Return the (X, Y) coordinate for the center point of the cell that contains the specified text.  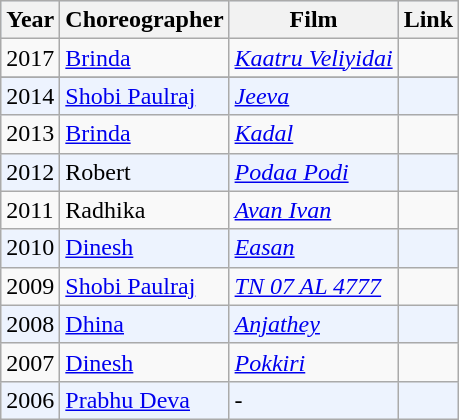
Pokkiri (314, 362)
2014 (30, 96)
Kadal (314, 134)
TN 07 AL 4777 (314, 286)
Dhina (144, 324)
Robert (144, 172)
2006 (30, 400)
Film (314, 20)
2013 (30, 134)
Podaa Podi (314, 172)
2009 (30, 286)
Avan Ivan (314, 210)
2008 (30, 324)
2007 (30, 362)
Radhika (144, 210)
- (314, 400)
Prabhu Deva (144, 400)
2011 (30, 210)
Jeeva (314, 96)
Easan (314, 248)
Year (30, 20)
Link (428, 20)
Anjathey (314, 324)
Kaatru Veliyidai (314, 58)
Choreographer (144, 20)
2012 (30, 172)
2010 (30, 248)
2017 (30, 58)
